Return the (x, y) coordinate for the center point of the cell that contains the specified text.  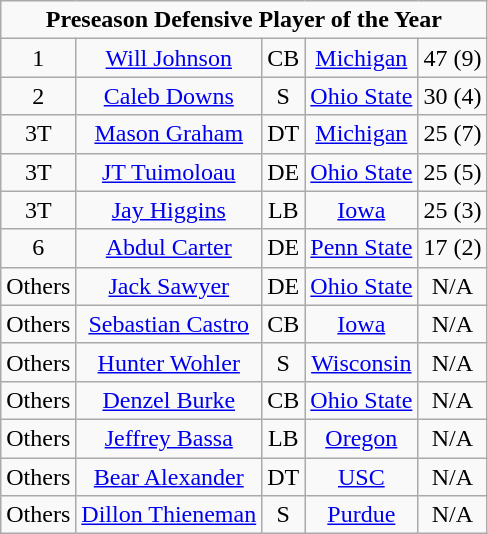
Dillon Thieneman (169, 515)
25 (5) (452, 172)
Jack Sawyer (169, 286)
Hunter Wohler (169, 362)
Jay Higgins (169, 210)
1 (38, 58)
Purdue (362, 515)
25 (3) (452, 210)
6 (38, 248)
2 (38, 96)
Sebastian Castro (169, 324)
Penn State (362, 248)
Will Johnson (169, 58)
Abdul Carter (169, 248)
JT Tuimoloau (169, 172)
USC (362, 477)
Bear Alexander (169, 477)
Denzel Burke (169, 400)
Preseason Defensive Player of the Year (244, 20)
Mason Graham (169, 134)
Oregon (362, 438)
17 (2) (452, 248)
Jeffrey Bassa (169, 438)
25 (7) (452, 134)
Wisconsin (362, 362)
47 (9) (452, 58)
30 (4) (452, 96)
Caleb Downs (169, 96)
